Capture the cell that displays the provided text and extract its (X, Y) central coordinate. 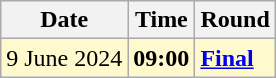
Round (235, 20)
9 June 2024 (64, 58)
Time (162, 20)
09:00 (162, 58)
Final (235, 58)
Date (64, 20)
